Pinpoint the cell where the given text exists, returning its (X, Y) midpoint coordinate. 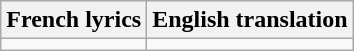
French lyrics (74, 20)
English translation (250, 20)
